Locate the cell with the specified text and output its [X, Y] center coordinate. 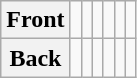
Front [36, 20]
Back [36, 58]
